Locate the cell with the specified text and output its [x, y] center coordinate. 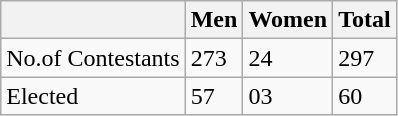
Men [214, 20]
24 [288, 58]
273 [214, 58]
297 [365, 58]
Women [288, 20]
No.of Contestants [93, 58]
57 [214, 96]
Elected [93, 96]
03 [288, 96]
60 [365, 96]
Total [365, 20]
